Return the [x, y] coordinate for the center point of the cell that contains the specified text.  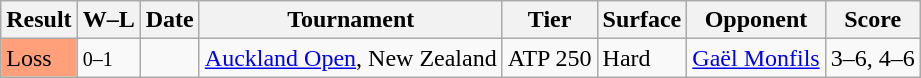
Tier [550, 20]
3–6, 4–6 [872, 58]
Date [170, 20]
Loss [39, 58]
W–L [108, 20]
Gaël Monfils [756, 58]
ATP 250 [550, 58]
Hard [642, 58]
0–1 [108, 58]
Score [872, 20]
Auckland Open, New Zealand [350, 58]
Opponent [756, 20]
Result [39, 20]
Tournament [350, 20]
Surface [642, 20]
